Scan for the cell matching the given text and deliver its (x, y) coordinate at center. 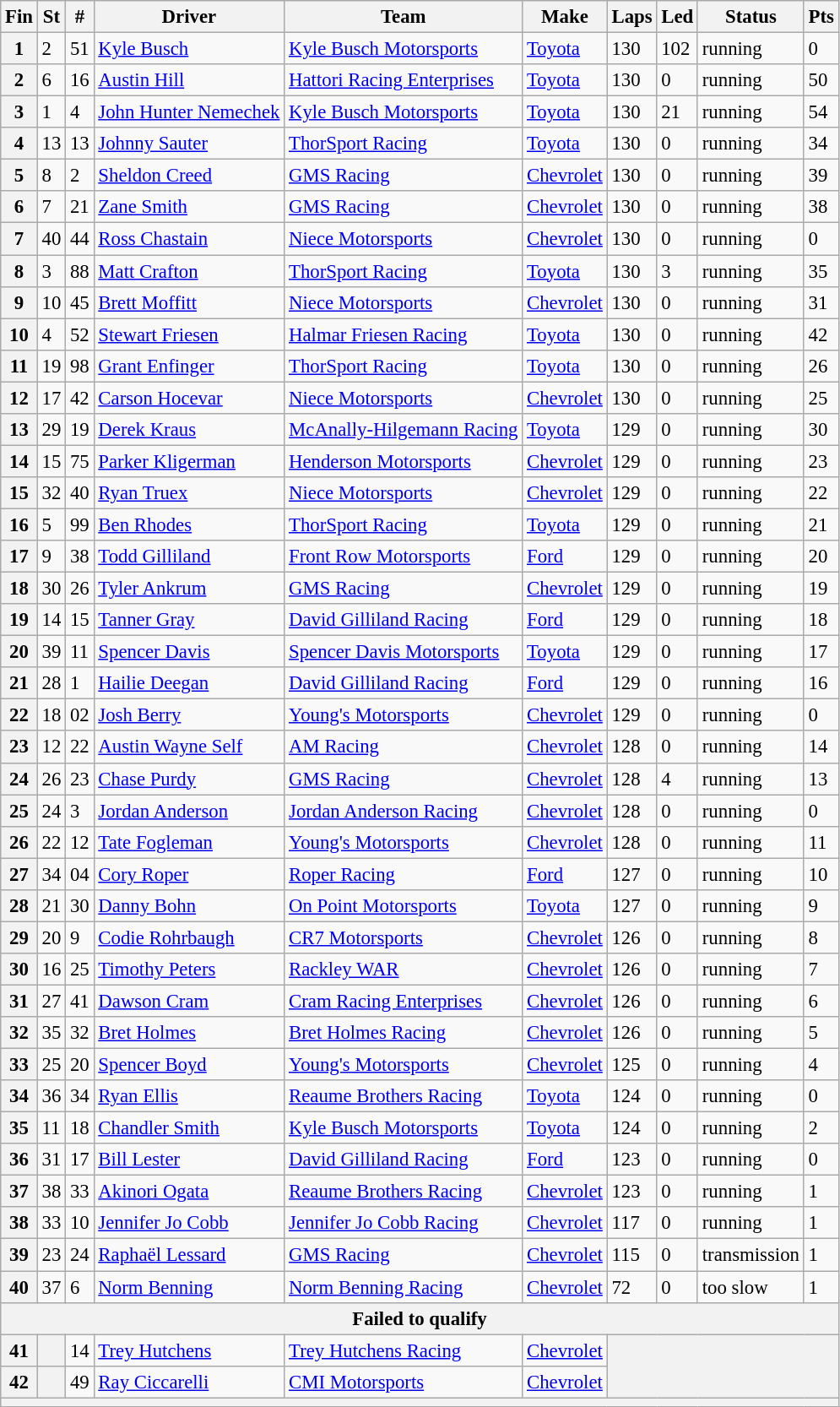
CMI Motorsports (404, 1382)
Ray Ciccarelli (189, 1382)
Jordan Anderson (189, 811)
72 (631, 1287)
Roper Racing (404, 874)
Codie Rohrbaugh (189, 937)
04 (79, 874)
Driver (189, 17)
Brett Moffitt (189, 302)
98 (79, 366)
Spencer Boyd (189, 1065)
Spencer Davis (189, 652)
Trey Hutchens Racing (404, 1350)
Halmar Friesen Racing (404, 334)
Led (677, 17)
117 (631, 1224)
Rackley WAR (404, 970)
Pts (821, 17)
Stewart Friesen (189, 334)
Bret Holmes Racing (404, 1033)
Jordan Anderson Racing (404, 811)
Tanner Gray (189, 620)
Bret Holmes (189, 1033)
Spencer Davis Motorsports (404, 652)
Zane Smith (189, 207)
John Hunter Nemechek (189, 112)
49 (79, 1382)
Trey Hutchens (189, 1350)
Timothy Peters (189, 970)
Hailie Deegan (189, 683)
Norm Benning Racing (404, 1287)
CR7 Motorsports (404, 937)
Status (751, 17)
Austin Hill (189, 80)
Cram Racing Enterprises (404, 1001)
Sheldon Creed (189, 176)
Bill Lester (189, 1160)
Laps (631, 17)
Austin Wayne Self (189, 747)
Derek Kraus (189, 430)
115 (631, 1255)
Ryan Truex (189, 493)
Fin (19, 17)
Kyle Busch (189, 49)
Matt Crafton (189, 271)
Akinori Ogata (189, 1192)
McAnally-Hilgemann Racing (404, 430)
75 (79, 461)
45 (79, 302)
Parker Kligerman (189, 461)
Ben Rhodes (189, 524)
Johnny Sauter (189, 144)
Danny Bohn (189, 906)
Grant Enfinger (189, 366)
Cory Roper (189, 874)
54 (821, 112)
50 (821, 80)
Hattori Racing Enterprises (404, 80)
Jennifer Jo Cobb Racing (404, 1224)
Tyler Ankrum (189, 589)
Jennifer Jo Cobb (189, 1224)
too slow (751, 1287)
St (51, 17)
Chandler Smith (189, 1128)
AM Racing (404, 747)
Josh Berry (189, 715)
Henderson Motorsports (404, 461)
Front Row Motorsports (404, 557)
On Point Motorsports (404, 906)
52 (79, 334)
Team (404, 17)
99 (79, 524)
Tate Fogleman (189, 842)
Chase Purdy (189, 779)
125 (631, 1065)
Raphaël Lessard (189, 1255)
Ryan Ellis (189, 1096)
# (79, 17)
Carson Hocevar (189, 398)
88 (79, 271)
44 (79, 239)
Failed to qualify (420, 1318)
102 (677, 49)
Make (565, 17)
Todd Gilliland (189, 557)
51 (79, 49)
02 (79, 715)
Dawson Cram (189, 1001)
Norm Benning (189, 1287)
transmission (751, 1255)
Ross Chastain (189, 239)
